Determine the (x, y) coordinate at the center of the cell enclosing the given text.  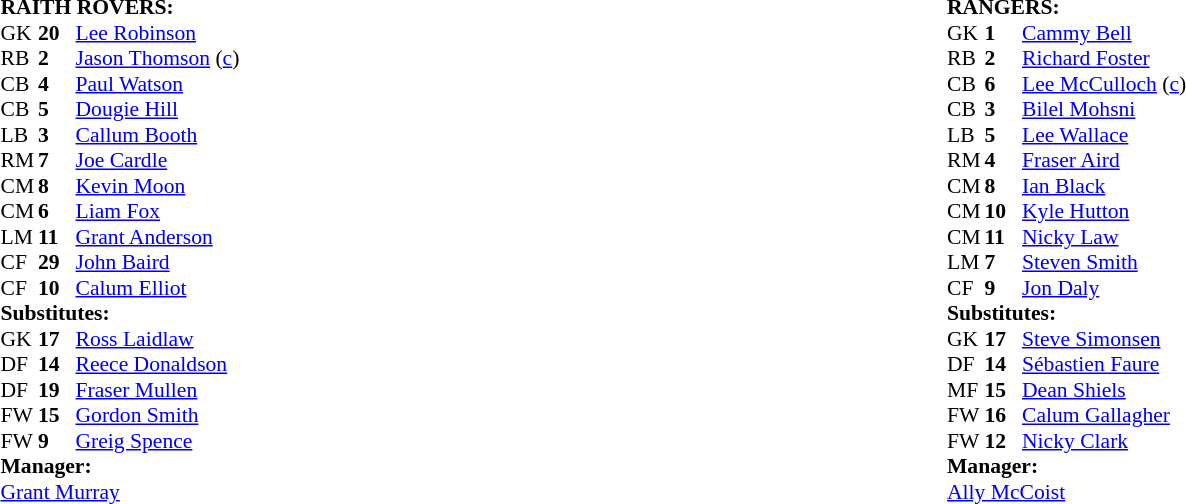
Kevin Moon (158, 186)
Cammy Bell (1104, 33)
Reece Donaldson (158, 365)
Fraser Mullen (158, 390)
Richard Foster (1104, 59)
Bilel Mohsni (1104, 109)
MF (966, 390)
Kyle Hutton (1104, 211)
Ian Black (1104, 186)
Grant Anderson (158, 237)
Dean Shiels (1104, 390)
Lee McCulloch (c) (1104, 84)
Lee Robinson (158, 33)
Fraser Aird (1104, 161)
29 (57, 263)
16 (1003, 415)
Joe Cardle (158, 161)
Calum Gallagher (1104, 415)
Steve Simonsen (1104, 339)
Sébastien Faure (1104, 365)
Steven Smith (1104, 263)
Jason Thomson (c) (158, 59)
Ross Laidlaw (158, 339)
John Baird (158, 263)
1 (1003, 33)
Dougie Hill (158, 109)
Callum Booth (158, 135)
Nicky Clark (1104, 441)
Calum Elliot (158, 288)
Greig Spence (158, 441)
Jon Daly (1104, 288)
Liam Fox (158, 211)
Gordon Smith (158, 415)
Paul Watson (158, 84)
12 (1003, 441)
20 (57, 33)
Nicky Law (1104, 237)
19 (57, 390)
Lee Wallace (1104, 135)
